From the cell containing the given text, extract its center point as (x, y) coordinate. 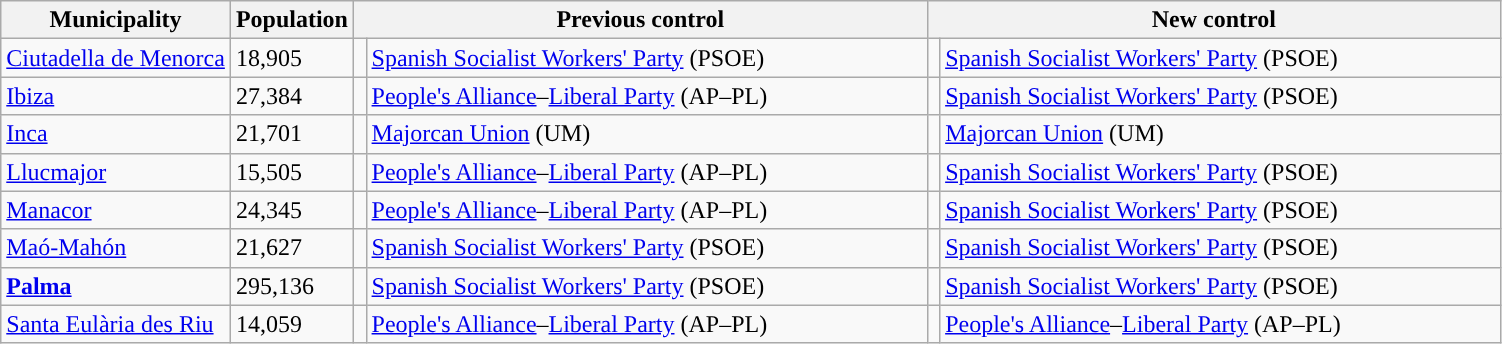
15,505 (292, 172)
Palma (116, 286)
24,345 (292, 210)
Previous control (640, 20)
21,701 (292, 134)
21,627 (292, 248)
14,059 (292, 324)
18,905 (292, 58)
Ciutadella de Menorca (116, 58)
295,136 (292, 286)
Population (292, 20)
Maó-Mahón (116, 248)
Municipality (116, 20)
Llucmajor (116, 172)
Manacor (116, 210)
New control (1214, 20)
27,384 (292, 96)
Ibiza (116, 96)
Inca (116, 134)
Santa Eulària des Riu (116, 324)
